Return the (X, Y) coordinate for the center point of the cell that contains the specified text.  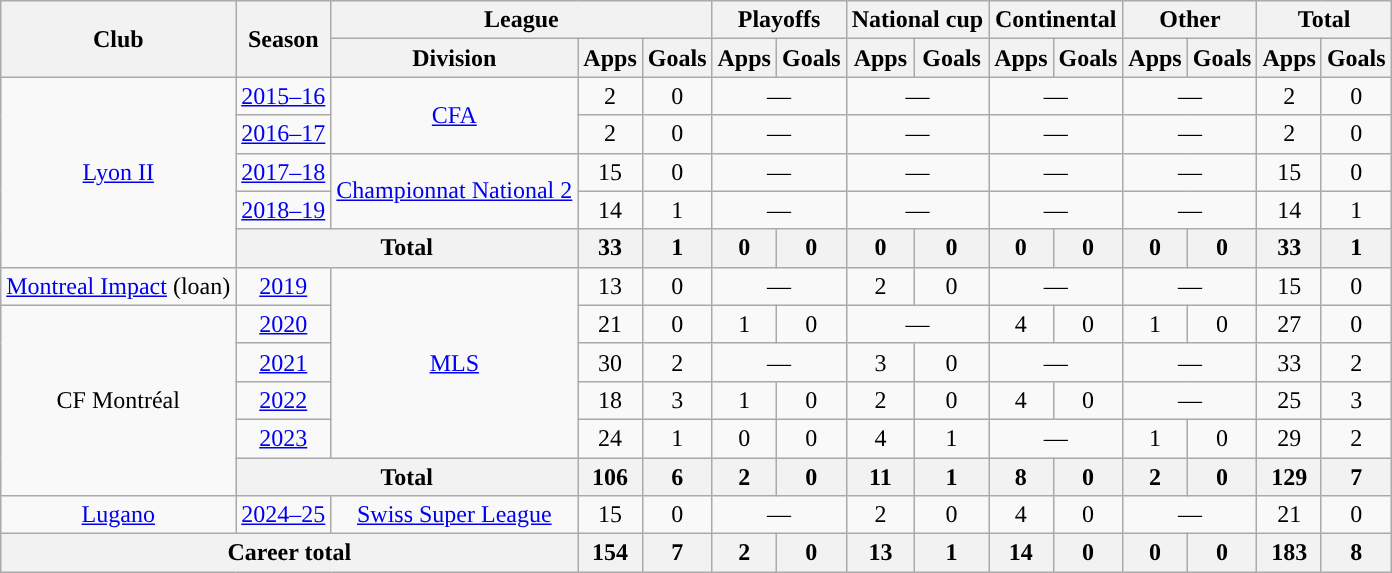
Lyon II (118, 172)
Division (454, 58)
2020 (284, 324)
2016–17 (284, 134)
Other (1190, 20)
2019 (284, 286)
Playoffs (779, 20)
2015–16 (284, 96)
30 (610, 362)
106 (610, 477)
129 (1289, 477)
2021 (284, 362)
Continental (1056, 20)
11 (880, 477)
6 (677, 477)
183 (1289, 553)
154 (610, 553)
CF Montréal (118, 400)
Season (284, 39)
24 (610, 438)
League (522, 20)
2024–25 (284, 515)
2022 (284, 400)
National cup (917, 20)
2018–19 (284, 210)
25 (1289, 400)
Club (118, 39)
Montreal Impact (loan) (118, 286)
Swiss Super League (454, 515)
Championnat National 2 (454, 191)
27 (1289, 324)
18 (610, 400)
MLS (454, 362)
Career total (290, 553)
2017–18 (284, 172)
29 (1289, 438)
2023 (284, 438)
Lugano (118, 515)
CFA (454, 115)
